Detect which cell encompasses the target text, then output its (X, Y) center coordinate. 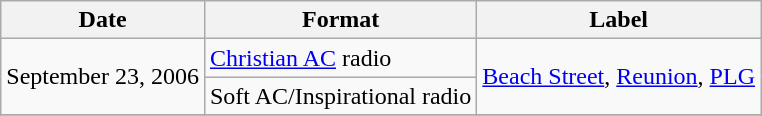
Date (103, 20)
Soft AC/Inspirational radio (340, 96)
Label (619, 20)
Christian AC radio (340, 58)
Beach Street, Reunion, PLG (619, 77)
Format (340, 20)
September 23, 2006 (103, 77)
